Extract the (X, Y) coordinate from the center of the cell holding the provided text.  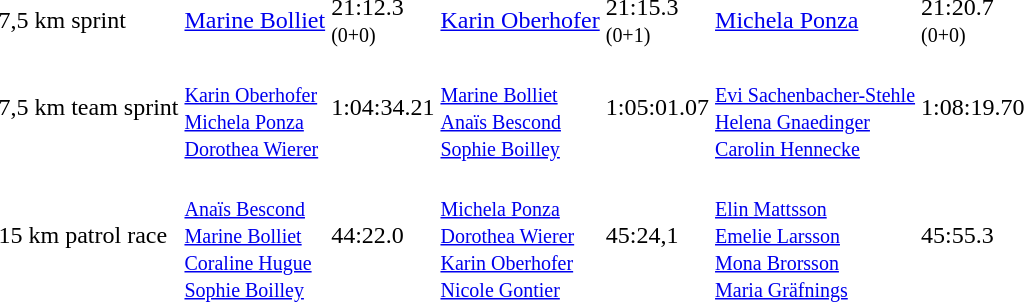
Evi Sachenbacher-StehleHelena GnaedingerCarolin Hennecke (816, 108)
Karin OberhoferMichela PonzaDorothea Wierer (255, 108)
1:04:34.21 (383, 108)
1:05:01.07 (657, 108)
Marine BollietAnaïs BescondSophie Boilley (520, 108)
